Return (x, y) of the center of cell containing provided text 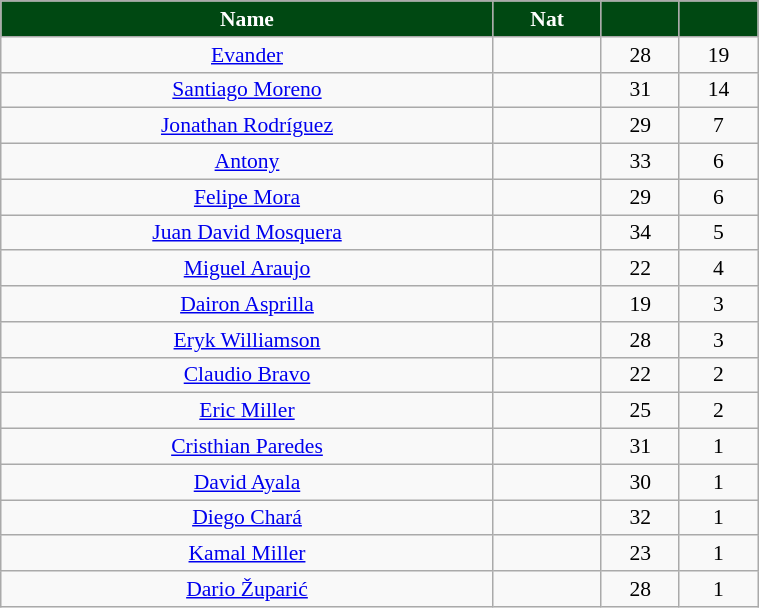
Antony (247, 162)
Kamal Miller (247, 554)
4 (718, 269)
32 (640, 518)
14 (718, 90)
Santiago Moreno (247, 90)
Felipe Mora (247, 197)
Eryk Williamson (247, 340)
33 (640, 162)
Dario Župarić (247, 589)
Dairon Asprilla (247, 304)
Name (247, 19)
34 (640, 233)
David Ayala (247, 482)
Claudio Bravo (247, 375)
30 (640, 482)
Juan David Mosquera (247, 233)
Miguel Araujo (247, 269)
25 (640, 411)
Evander (247, 55)
Eric Miller (247, 411)
23 (640, 554)
5 (718, 233)
Cristhian Paredes (247, 447)
7 (718, 126)
Nat (547, 19)
Jonathan Rodríguez (247, 126)
Diego Chará (247, 518)
